Detect which cell encompasses the target text, then output its [x, y] center coordinate. 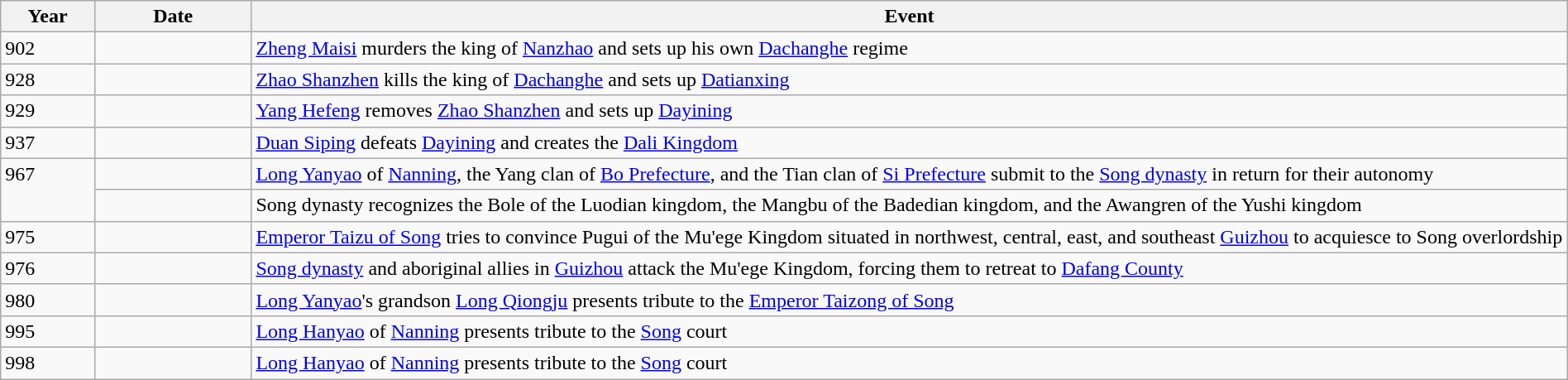
928 [48, 79]
Song dynasty recognizes the Bole of the Luodian kingdom, the Mangbu of the Badedian kingdom, and the Awangren of the Yushi kingdom [910, 205]
Zhao Shanzhen kills the king of Dachanghe and sets up Datianxing [910, 79]
Song dynasty and aboriginal allies in Guizhou attack the Mu'ege Kingdom, forcing them to retreat to Dafang County [910, 268]
Event [910, 17]
976 [48, 268]
Yang Hefeng removes Zhao Shanzhen and sets up Dayining [910, 111]
Zheng Maisi murders the king of Nanzhao and sets up his own Dachanghe regime [910, 48]
975 [48, 237]
902 [48, 48]
Date [172, 17]
Long Yanyao's grandson Long Qiongju presents tribute to the Emperor Taizong of Song [910, 300]
967 [48, 190]
937 [48, 142]
998 [48, 363]
Duan Siping defeats Dayining and creates the Dali Kingdom [910, 142]
929 [48, 111]
Long Yanyao of Nanning, the Yang clan of Bo Prefecture, and the Tian clan of Si Prefecture submit to the Song dynasty in return for their autonomy [910, 174]
Year [48, 17]
995 [48, 331]
980 [48, 300]
